Determine the [x, y] coordinate at the center of the cell enclosing the given text.  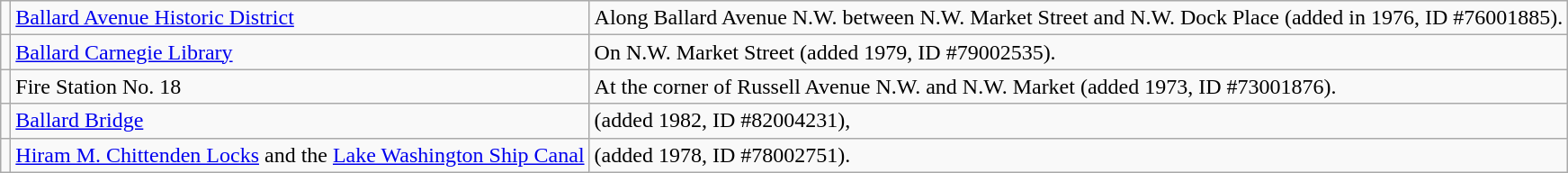
Along Ballard Avenue N.W. between N.W. Market Street and N.W. Dock Place (added in 1976, ID #76001885). [1079, 18]
Ballard Carnegie Library [300, 52]
Fire Station No. 18 [300, 86]
On N.W. Market Street (added 1979, ID #79002535). [1079, 52]
Ballard Bridge [300, 121]
At the corner of Russell Avenue N.W. and N.W. Market (added 1973, ID #73001876). [1079, 86]
Ballard Avenue Historic District [300, 18]
(added 1978, ID #78002751). [1079, 155]
(added 1982, ID #82004231), [1079, 121]
Hiram M. Chittenden Locks and the Lake Washington Ship Canal [300, 155]
